Search for the cell housing the specified text and yield its (x, y) center coordinate. 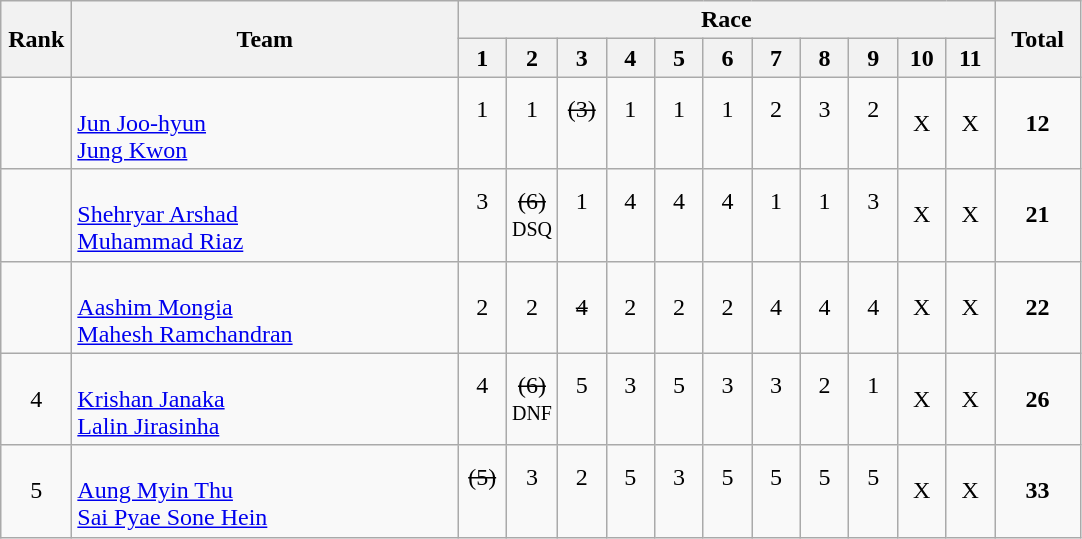
Aung Myin ThuSai Pyae Sone Hein (265, 491)
8 (824, 58)
22 (1038, 307)
33 (1038, 491)
Aashim MongiaMahesh Ramchandran (265, 307)
26 (1038, 399)
Race (726, 20)
Jun Joo-hyunJung Kwon (265, 123)
10 (922, 58)
11 (970, 58)
(5) (482, 491)
21 (1038, 215)
Shehryar ArshadMuhammad Riaz (265, 215)
(3) (582, 123)
(6)DNF (532, 399)
Krishan JanakaLalin Jirasinha (265, 399)
7 (776, 58)
12 (1038, 123)
6 (728, 58)
Team (265, 39)
Rank (36, 39)
9 (874, 58)
(6)DSQ (532, 215)
Total (1038, 39)
